Return the [x, y] coordinate for the center point of the cell that contains the specified text.  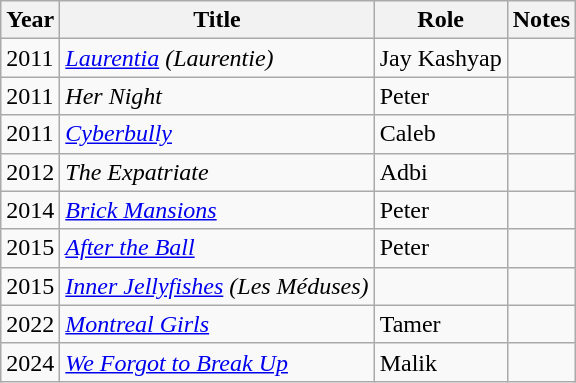
Adbi [440, 172]
We Forgot to Break Up [217, 362]
Inner Jellyfishes (Les Méduses) [217, 286]
The Expatriate [217, 172]
Cyberbully [217, 134]
Year [30, 20]
Montreal Girls [217, 324]
2014 [30, 210]
Brick Mansions [217, 210]
Her Night [217, 96]
Caleb [440, 134]
Malik [440, 362]
2012 [30, 172]
Jay Kashyap [440, 58]
Role [440, 20]
Title [217, 20]
Notes [541, 20]
Tamer [440, 324]
2022 [30, 324]
After the Ball [217, 248]
2024 [30, 362]
Laurentia (Laurentie) [217, 58]
